Detect which cell encompasses the target text, then output its (x, y) center coordinate. 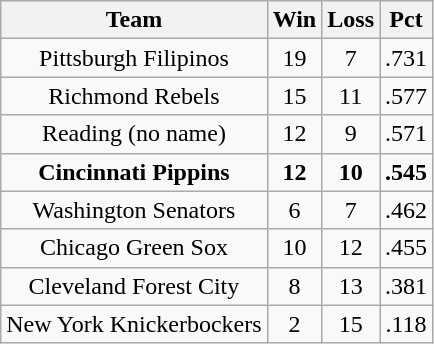
.731 (406, 58)
Chicago Green Sox (134, 248)
8 (294, 286)
11 (351, 96)
6 (294, 210)
Richmond Rebels (134, 96)
Cincinnati Pippins (134, 172)
.545 (406, 172)
13 (351, 286)
Win (294, 20)
19 (294, 58)
Loss (351, 20)
Reading (no name) (134, 134)
2 (294, 324)
.571 (406, 134)
Pct (406, 20)
.118 (406, 324)
Team (134, 20)
9 (351, 134)
New York Knickerbockers (134, 324)
.462 (406, 210)
Washington Senators (134, 210)
.381 (406, 286)
.577 (406, 96)
Cleveland Forest City (134, 286)
.455 (406, 248)
Pittsburgh Filipinos (134, 58)
